Return (x, y) of the center of cell containing provided text 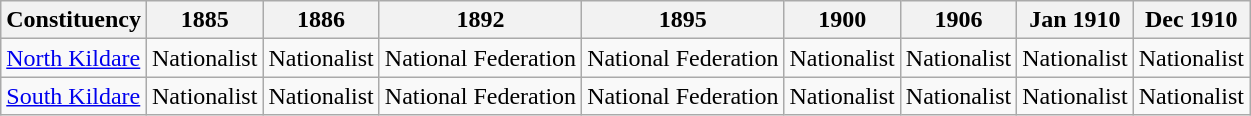
1886 (321, 20)
1895 (683, 20)
1906 (958, 20)
Dec 1910 (1191, 20)
1892 (480, 20)
North Kildare (74, 58)
Jan 1910 (1075, 20)
South Kildare (74, 96)
Constituency (74, 20)
1900 (842, 20)
1885 (204, 20)
